Return the (x, y) coordinate for the center point of the cell that contains the specified text.  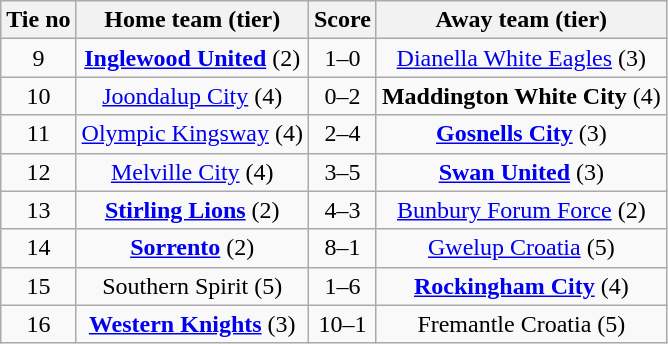
Tie no (38, 20)
9 (38, 58)
3–5 (342, 172)
1–6 (342, 286)
Fremantle Croatia (5) (521, 324)
Sorrento (2) (192, 248)
Dianella White Eagles (3) (521, 58)
12 (38, 172)
11 (38, 134)
Score (342, 20)
2–4 (342, 134)
14 (38, 248)
Joondalup City (4) (192, 96)
Olympic Kingsway (4) (192, 134)
0–2 (342, 96)
Western Knights (3) (192, 324)
10–1 (342, 324)
10 (38, 96)
Maddington White City (4) (521, 96)
4–3 (342, 210)
Bunbury Forum Force (2) (521, 210)
Gosnells City (3) (521, 134)
Melville City (4) (192, 172)
Inglewood United (2) (192, 58)
16 (38, 324)
Stirling Lions (2) (192, 210)
8–1 (342, 248)
Gwelup Croatia (5) (521, 248)
1–0 (342, 58)
Southern Spirit (5) (192, 286)
Swan United (3) (521, 172)
Away team (tier) (521, 20)
13 (38, 210)
15 (38, 286)
Home team (tier) (192, 20)
Rockingham City (4) (521, 286)
